Extract the (x, y) coordinate from the center of the cell holding the provided text.  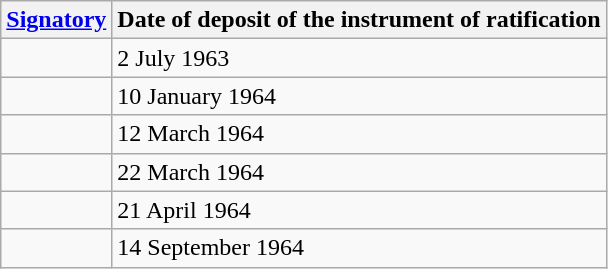
10 January 1964 (359, 96)
14 September 1964 (359, 248)
2 July 1963 (359, 58)
21 April 1964 (359, 210)
Date of deposit of the instrument of ratification (359, 20)
Signatory (56, 20)
12 March 1964 (359, 134)
22 March 1964 (359, 172)
